Capture the cell that displays the provided text and extract its (X, Y) central coordinate. 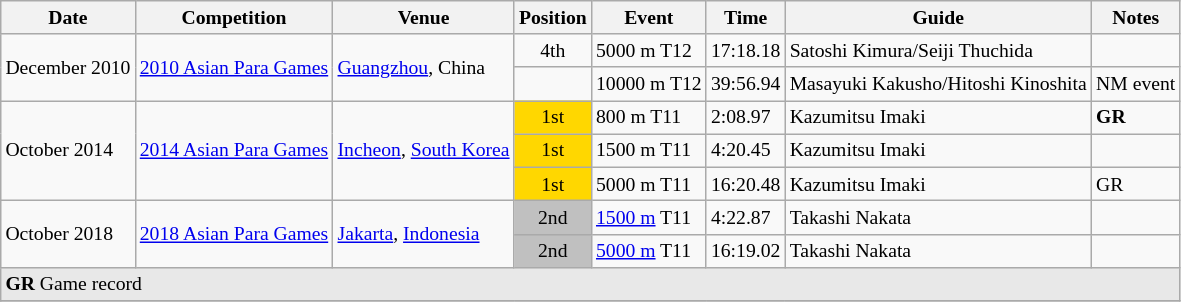
Satoshi Kimura/Seiji Thuchida (938, 50)
16:20.48 (746, 184)
4:20.45 (746, 150)
5000 m T12 (648, 50)
800 m T11 (648, 118)
October 2014 (68, 151)
NM event (1136, 84)
Masayuki Kakusho/Hitoshi Kinoshita (938, 84)
Competition (234, 18)
Venue (424, 18)
Incheon, South Korea (424, 151)
December 2010 (68, 68)
Date (68, 18)
16:19.02 (746, 250)
Notes (1136, 18)
October 2018 (68, 234)
GR Game record (590, 284)
2010 Asian Para Games (234, 68)
Guangzhou, China (424, 68)
39:56.94 (746, 84)
Time (746, 18)
2:08.97 (746, 118)
Position (552, 18)
Jakarta, Indonesia (424, 234)
4:22.87 (746, 218)
Guide (938, 18)
10000 m T12 (648, 84)
17:18.18 (746, 50)
2014 Asian Para Games (234, 151)
Event (648, 18)
4th (552, 50)
2018 Asian Para Games (234, 234)
